Search for the cell housing the specified text and yield its (x, y) center coordinate. 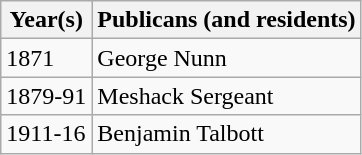
1911-16 (46, 134)
Publicans (and residents) (226, 20)
1871 (46, 58)
Year(s) (46, 20)
1879-91 (46, 96)
Meshack Sergeant (226, 96)
George Nunn (226, 58)
Benjamin Talbott (226, 134)
